Detect which cell encompasses the target text, then output its (X, Y) center coordinate. 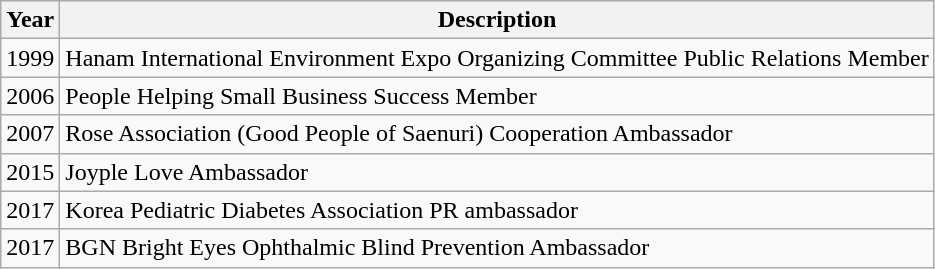
Year (30, 20)
1999 (30, 58)
People Helping Small Business Success Member (497, 96)
BGN Bright Eyes Ophthalmic Blind Prevention Ambassador (497, 248)
Joyple Love Ambassador (497, 172)
2006 (30, 96)
2015 (30, 172)
Korea Pediatric Diabetes Association PR ambassador (497, 210)
Description (497, 20)
Rose Association (Good People of Saenuri) Cooperation Ambassador (497, 134)
Hanam International Environment Expo Organizing Committee Public Relations Member (497, 58)
2007 (30, 134)
